From the cell containing the given text, extract its center point as (X, Y) coordinate. 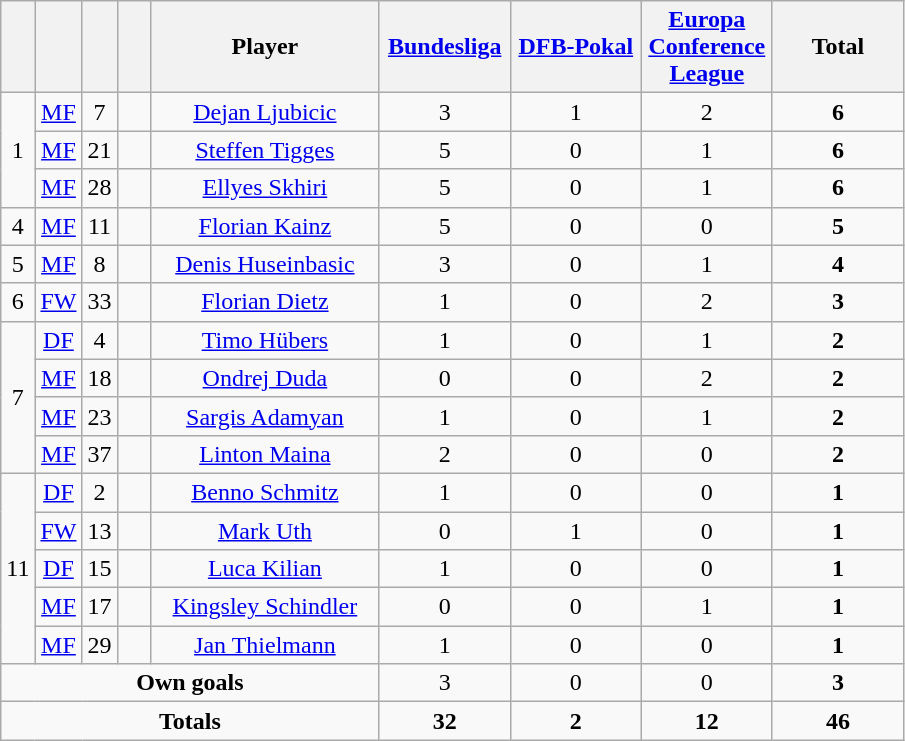
Linton Maina (266, 454)
18 (100, 378)
Sargis Adamyan (266, 416)
Own goals (190, 683)
Ondrej Duda (266, 378)
Mark Uth (266, 531)
Jan Thielmann (266, 645)
23 (100, 416)
Luca Kilian (266, 569)
33 (100, 302)
Benno Schmitz (266, 492)
37 (100, 454)
Timo Hübers (266, 340)
Steffen Tigges (266, 150)
Totals (190, 721)
15 (100, 569)
21 (100, 150)
32 (444, 721)
Total (838, 47)
29 (100, 645)
Denis Huseinbasic (266, 264)
Dejan Ljubicic (266, 112)
Florian Dietz (266, 302)
DFB-Pokal (576, 47)
28 (100, 188)
8 (100, 264)
46 (838, 721)
Florian Kainz (266, 226)
Europa Conference League (706, 47)
13 (100, 531)
17 (100, 607)
Bundesliga (444, 47)
12 (706, 721)
Ellyes Skhiri (266, 188)
Kingsley Schindler (266, 607)
Player (266, 47)
